Pinpoint the cell where the given text exists, returning its [X, Y] midpoint coordinate. 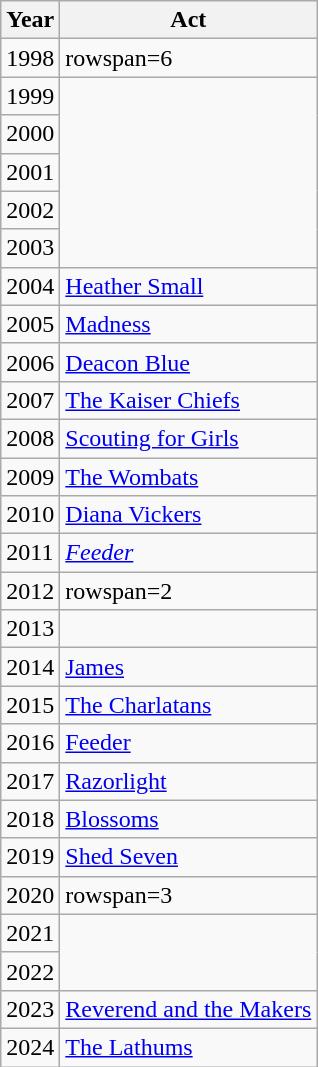
Razorlight [188, 781]
rowspan=2 [188, 591]
2005 [30, 324]
Blossoms [188, 819]
rowspan=3 [188, 895]
Reverend and the Makers [188, 1009]
2010 [30, 515]
Deacon Blue [188, 362]
2012 [30, 591]
2024 [30, 1047]
1999 [30, 96]
James [188, 667]
2015 [30, 705]
2017 [30, 781]
The Kaiser Chiefs [188, 400]
Year [30, 20]
The Lathums [188, 1047]
2008 [30, 438]
Heather Small [188, 286]
Diana Vickers [188, 515]
2014 [30, 667]
2021 [30, 933]
The Wombats [188, 477]
2000 [30, 134]
Madness [188, 324]
2007 [30, 400]
2013 [30, 629]
Shed Seven [188, 857]
2016 [30, 743]
The Charlatans [188, 705]
2004 [30, 286]
2022 [30, 971]
rowspan=6 [188, 58]
1998 [30, 58]
2020 [30, 895]
2009 [30, 477]
2019 [30, 857]
Scouting for Girls [188, 438]
2001 [30, 172]
2006 [30, 362]
2003 [30, 248]
2002 [30, 210]
2011 [30, 553]
2018 [30, 819]
Act [188, 20]
2023 [30, 1009]
